Capture the cell that displays the provided text and extract its (x, y) central coordinate. 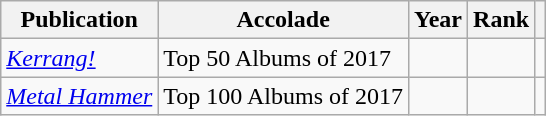
Kerrang! (80, 58)
Metal Hammer (80, 96)
Top 100 Albums of 2017 (284, 96)
Accolade (284, 20)
Rank (502, 20)
Year (438, 20)
Top 50 Albums of 2017 (284, 58)
Publication (80, 20)
